From the cell containing the given text, extract its center point as (X, Y) coordinate. 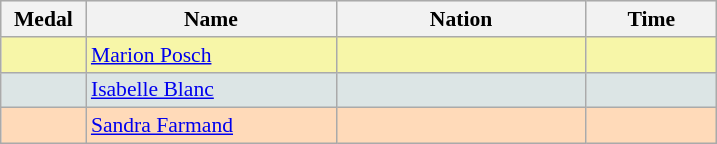
Medal (44, 19)
Nation (461, 19)
Marion Posch (211, 55)
Isabelle Blanc (211, 90)
Sandra Farmand (211, 126)
Name (211, 19)
Time (651, 19)
